Scan for the cell matching the given text and deliver its (X, Y) coordinate at center. 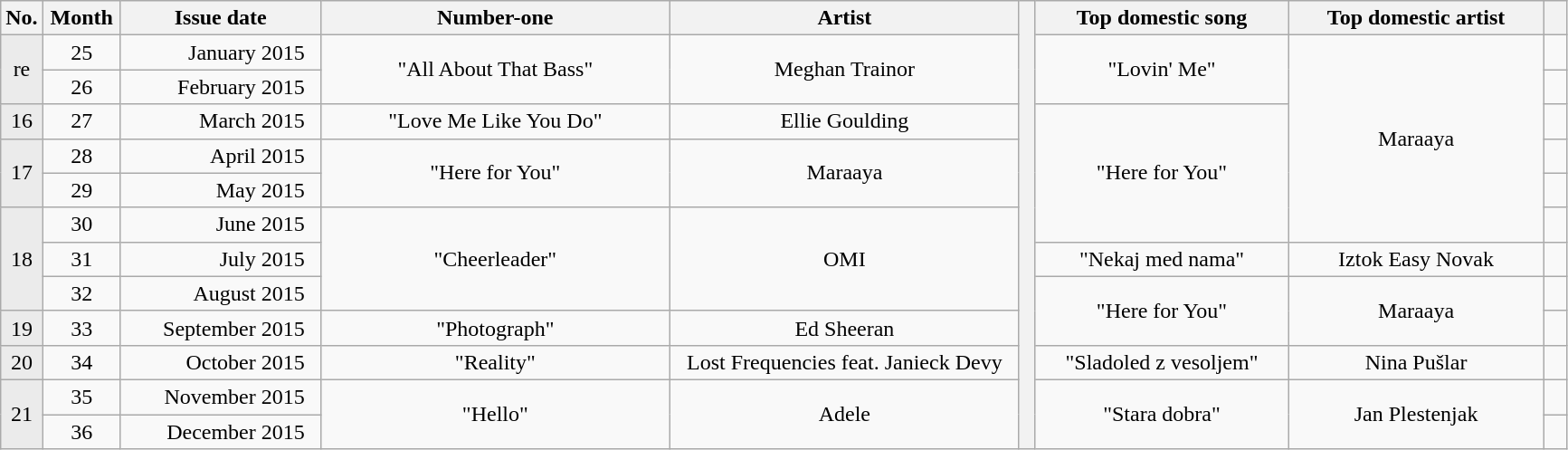
30 (81, 225)
April 2015 (221, 156)
Lost Frequencies feat. Janieck Devy (844, 362)
35 (81, 397)
Meghan Trainor (844, 70)
June 2015 (221, 225)
20 (22, 362)
Nina Pušlar (1417, 362)
December 2015 (221, 432)
March 2015 (221, 121)
Jan Plestenjak (1417, 414)
"All About That Bass" (495, 70)
Top domestic artist (1417, 18)
October 2015 (221, 362)
"Nekaj med nama" (1162, 259)
26 (81, 87)
17 (22, 173)
August 2015 (221, 293)
Iztok Easy Novak (1417, 259)
September 2015 (221, 328)
"Cheerleader" (495, 259)
February 2015 (221, 87)
Top domestic song (1162, 18)
Ed Sheeran (844, 328)
18 (22, 259)
"Love Me Like You Do" (495, 121)
OMI (844, 259)
"Sladoled z vesoljem" (1162, 362)
34 (81, 362)
16 (22, 121)
Issue date (221, 18)
32 (81, 293)
Adele (844, 414)
"Stara dobra" (1162, 414)
31 (81, 259)
Ellie Goulding (844, 121)
July 2015 (221, 259)
Month (81, 18)
November 2015 (221, 397)
33 (81, 328)
"Hello" (495, 414)
January 2015 (221, 53)
No. (22, 18)
29 (81, 190)
"Lovin' Me" (1162, 70)
27 (81, 121)
"Reality" (495, 362)
May 2015 (221, 190)
28 (81, 156)
36 (81, 432)
Number-one (495, 18)
21 (22, 414)
19 (22, 328)
"Photograph" (495, 328)
Artist (844, 18)
re (22, 70)
25 (81, 53)
